Find where the given text appears and provide that cell's center as (x, y) coordinate. 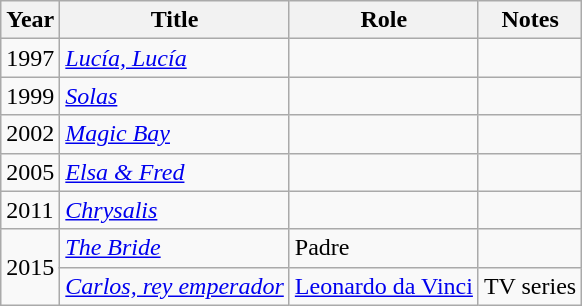
Title (175, 20)
The Bride (175, 248)
2002 (30, 134)
Role (384, 20)
Chrysalis (175, 210)
2005 (30, 172)
Carlos, rey emperador (175, 286)
1997 (30, 58)
2011 (30, 210)
1999 (30, 96)
2015 (30, 267)
Year (30, 20)
Notes (530, 20)
Lucía, Lucía (175, 58)
TV series (530, 286)
Padre (384, 248)
Elsa & Fred (175, 172)
Solas (175, 96)
Leonardo da Vinci (384, 286)
Magic Bay (175, 134)
